From the cell containing the given text, extract its center point as [X, Y] coordinate. 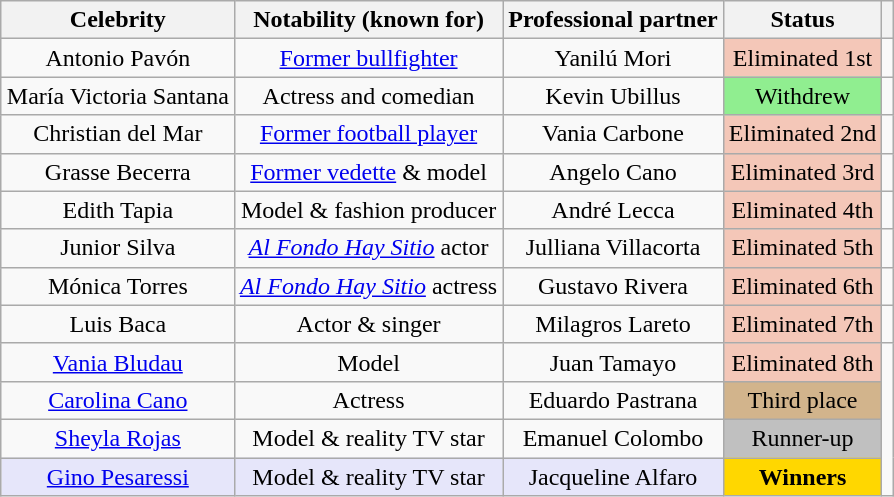
Angelo Cano [614, 172]
Julliana Villacorta [614, 248]
Eliminated 1st [802, 58]
Celebrity [118, 20]
Eliminated 7th [802, 324]
Actor & singer [368, 324]
Gino Pesaressi [118, 477]
Gustavo Rivera [614, 286]
Sheyla Rojas [118, 438]
Carolina Cano [118, 400]
Eliminated 2nd [802, 134]
Edith Tapia [118, 210]
Milagros Lareto [614, 324]
Winners [802, 477]
Former vedette & model [368, 172]
Actress [368, 400]
Runner-up [802, 438]
Eliminated 5th [802, 248]
Emanuel Colombo [614, 438]
Grasse Becerra [118, 172]
Jacqueline Alfaro [614, 477]
Status [802, 20]
Al Fondo Hay Sitio actress [368, 286]
Actress and comedian [368, 96]
Third place [802, 400]
Al Fondo Hay Sitio actor [368, 248]
Christian del Mar [118, 134]
Eliminated 4th [802, 210]
Yanilú Mori [614, 58]
Model & fashion producer [368, 210]
Antonio Pavón [118, 58]
Juan Tamayo [614, 362]
Mónica Torres [118, 286]
Former bullfighter [368, 58]
Kevin Ubillus [614, 96]
Luis Baca [118, 324]
André Lecca [614, 210]
Former football player [368, 134]
Vania Carbone [614, 134]
Eliminated 6th [802, 286]
Vania Bludau [118, 362]
Notability (known for) [368, 20]
María Victoria Santana [118, 96]
Eliminated 8th [802, 362]
Withdrew [802, 96]
Junior Silva [118, 248]
Eduardo Pastrana [614, 400]
Model [368, 362]
Professional partner [614, 20]
Eliminated 3rd [802, 172]
